Detect which cell encompasses the target text, then output its (x, y) center coordinate. 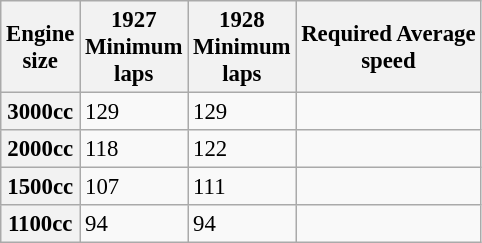
1100cc (40, 224)
1928Minimum laps (242, 47)
1927Minimum laps (134, 47)
Required Average speed (388, 47)
1500cc (40, 187)
118 (134, 149)
122 (242, 149)
107 (134, 187)
2000cc (40, 149)
Engine size (40, 47)
111 (242, 187)
3000cc (40, 112)
